Capture the cell that displays the provided text and extract its [x, y] central coordinate. 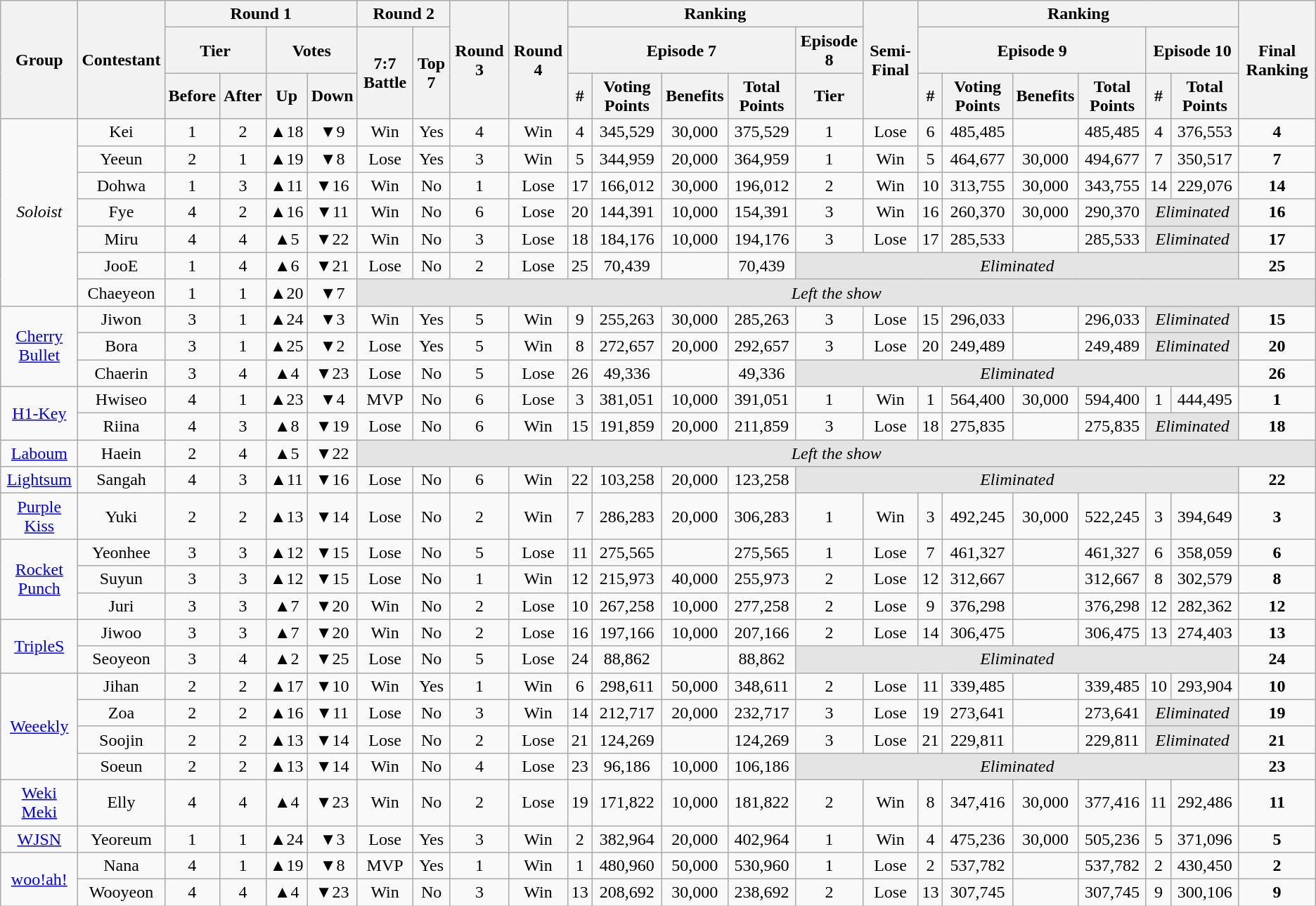
282,362 [1205, 606]
Nana [121, 866]
Round 2 [404, 14]
286,283 [627, 516]
207,166 [762, 633]
Group [39, 60]
▼10 [332, 686]
300,106 [1205, 893]
430,450 [1205, 866]
494,677 [1112, 159]
After [243, 96]
302,579 [1205, 579]
215,973 [627, 579]
492,245 [977, 516]
Episode 8 [830, 51]
123,258 [762, 480]
Kei [121, 132]
272,657 [627, 346]
Weki Meki [39, 803]
Cherry Bullet [39, 346]
Semi-Final [890, 60]
184,176 [627, 239]
▼2 [332, 346]
298,611 [627, 686]
Rocket Punch [39, 579]
292,657 [762, 346]
154,391 [762, 212]
194,176 [762, 239]
480,960 [627, 866]
444,495 [1205, 400]
Yeoreum [121, 839]
345,529 [627, 132]
Chaerin [121, 373]
522,245 [1112, 516]
▼9 [332, 132]
Yeeun [121, 159]
Episode 9 [1032, 51]
344,959 [627, 159]
Jiwon [121, 319]
212,717 [627, 713]
255,263 [627, 319]
JooE [121, 266]
96,186 [627, 766]
Soeun [121, 766]
Riina [121, 427]
Before [193, 96]
Episode 7 [681, 51]
348,611 [762, 686]
181,822 [762, 803]
Episode 10 [1192, 51]
285,263 [762, 319]
Miru [121, 239]
Round 4 [538, 60]
▼25 [332, 659]
▲20 [287, 292]
WJSN [39, 839]
377,416 [1112, 803]
woo!ah! [39, 879]
594,400 [1112, 400]
Sangah [121, 480]
Jiwoo [121, 633]
Yuki [121, 516]
Up [287, 96]
277,258 [762, 606]
Fye [121, 212]
364,959 [762, 159]
▼19 [332, 427]
▲6 [287, 266]
Purple Kiss [39, 516]
306,283 [762, 516]
293,904 [1205, 686]
Zoa [121, 713]
Yeonhee [121, 552]
▲23 [287, 400]
Contestant [121, 60]
H1-Key [39, 413]
▲18 [287, 132]
229,076 [1205, 186]
Votes [311, 51]
232,717 [762, 713]
Laboum [39, 453]
530,960 [762, 866]
7:7 Battle [385, 73]
▲2 [287, 659]
40,000 [695, 579]
260,370 [977, 212]
Top 7 [432, 73]
381,051 [627, 400]
Wooyeon [121, 893]
382,964 [627, 839]
292,486 [1205, 803]
Lightsum [39, 480]
402,964 [762, 839]
391,051 [762, 400]
Hwiseo [121, 400]
Soojin [121, 739]
▲17 [287, 686]
Suyun [121, 579]
TripleS [39, 646]
▲25 [287, 346]
Round 3 [479, 60]
▼4 [332, 400]
371,096 [1205, 839]
Final Ranking [1277, 60]
Bora [121, 346]
343,755 [1112, 186]
166,012 [627, 186]
376,553 [1205, 132]
255,973 [762, 579]
144,391 [627, 212]
Soloist [39, 212]
▼7 [332, 292]
Down [332, 96]
347,416 [977, 803]
197,166 [627, 633]
Haein [121, 453]
Round 1 [261, 14]
Weeekly [39, 726]
505,236 [1112, 839]
Dohwa [121, 186]
Chaeyeon [121, 292]
313,755 [977, 186]
350,517 [1205, 159]
171,822 [627, 803]
267,258 [627, 606]
375,529 [762, 132]
106,186 [762, 766]
274,403 [1205, 633]
191,859 [627, 427]
211,859 [762, 427]
358,059 [1205, 552]
Seoyeon [121, 659]
475,236 [977, 839]
103,258 [627, 480]
394,649 [1205, 516]
Jihan [121, 686]
Elly [121, 803]
238,692 [762, 893]
▲8 [287, 427]
Juri [121, 606]
290,370 [1112, 212]
196,012 [762, 186]
564,400 [977, 400]
▼21 [332, 266]
208,692 [627, 893]
464,677 [977, 159]
